Scan for the cell matching the given text and deliver its [x, y] coordinate at center. 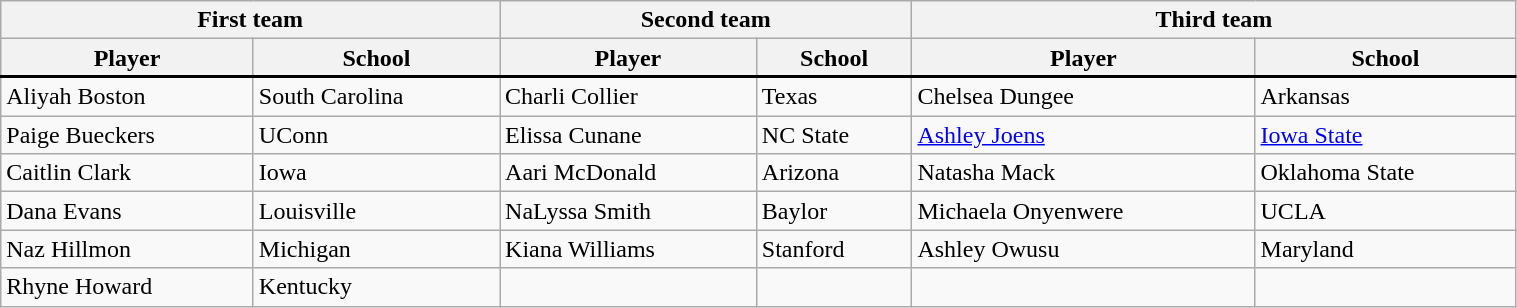
Baylor [834, 211]
Charli Collier [628, 96]
Arizona [834, 173]
NC State [834, 135]
Ashley Joens [1084, 135]
Rhyne Howard [128, 287]
Elissa Cunane [628, 135]
Michigan [376, 249]
Naz Hillmon [128, 249]
Stanford [834, 249]
Iowa State [1386, 135]
Ashley Owusu [1084, 249]
Dana Evans [128, 211]
Texas [834, 96]
Aari McDonald [628, 173]
Arkansas [1386, 96]
Louisville [376, 211]
Paige Bueckers [128, 135]
Kiana Williams [628, 249]
UConn [376, 135]
Iowa [376, 173]
First team [250, 20]
Aliyah Boston [128, 96]
NaLyssa Smith [628, 211]
Michaela Onyenwere [1084, 211]
Kentucky [376, 287]
Third team [1214, 20]
Natasha Mack [1084, 173]
Maryland [1386, 249]
Second team [706, 20]
UCLA [1386, 211]
South Carolina [376, 96]
Chelsea Dungee [1084, 96]
Caitlin Clark [128, 173]
Oklahoma State [1386, 173]
